Scan for the cell matching the given text and deliver its [x, y] coordinate at center. 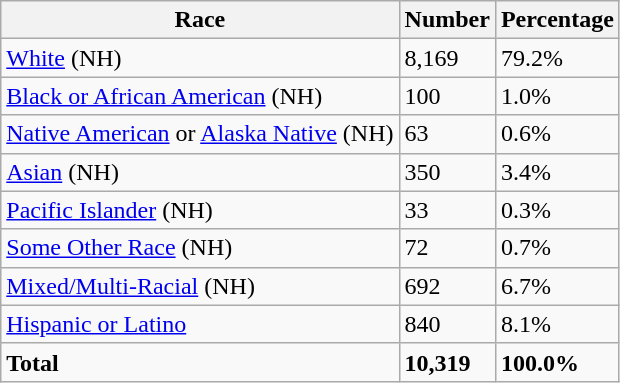
79.2% [557, 58]
Percentage [557, 20]
72 [447, 248]
33 [447, 210]
100 [447, 96]
692 [447, 286]
Race [200, 20]
Black or African American (NH) [200, 96]
10,319 [447, 362]
Hispanic or Latino [200, 324]
63 [447, 134]
0.7% [557, 248]
8.1% [557, 324]
350 [447, 172]
Number [447, 20]
100.0% [557, 362]
1.0% [557, 96]
Mixed/Multi-Racial (NH) [200, 286]
Asian (NH) [200, 172]
6.7% [557, 286]
Native American or Alaska Native (NH) [200, 134]
840 [447, 324]
0.3% [557, 210]
Pacific Islander (NH) [200, 210]
Total [200, 362]
3.4% [557, 172]
White (NH) [200, 58]
0.6% [557, 134]
8,169 [447, 58]
Some Other Race (NH) [200, 248]
